Determine the (X, Y) coordinate at the center of the cell enclosing the given text.  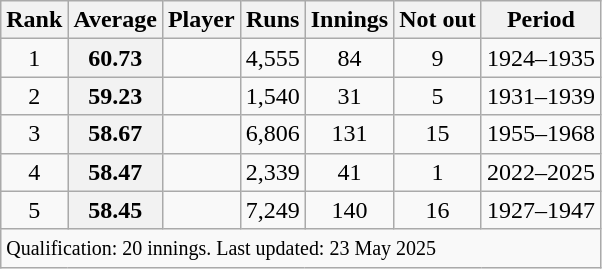
60.73 (116, 58)
3 (34, 134)
1927–1947 (540, 210)
Runs (272, 20)
84 (349, 58)
58.47 (116, 172)
2022–2025 (540, 172)
1,540 (272, 96)
58.67 (116, 134)
15 (438, 134)
Not out (438, 20)
2,339 (272, 172)
9 (438, 58)
58.45 (116, 210)
2 (34, 96)
1955–1968 (540, 134)
6,806 (272, 134)
Innings (349, 20)
4,555 (272, 58)
41 (349, 172)
Qualification: 20 innings. Last updated: 23 May 2025 (301, 248)
16 (438, 210)
31 (349, 96)
59.23 (116, 96)
4 (34, 172)
Period (540, 20)
1931–1939 (540, 96)
7,249 (272, 210)
Player (201, 20)
1924–1935 (540, 58)
131 (349, 134)
Rank (34, 20)
140 (349, 210)
Average (116, 20)
